Detect which cell encompasses the target text, then output its (X, Y) center coordinate. 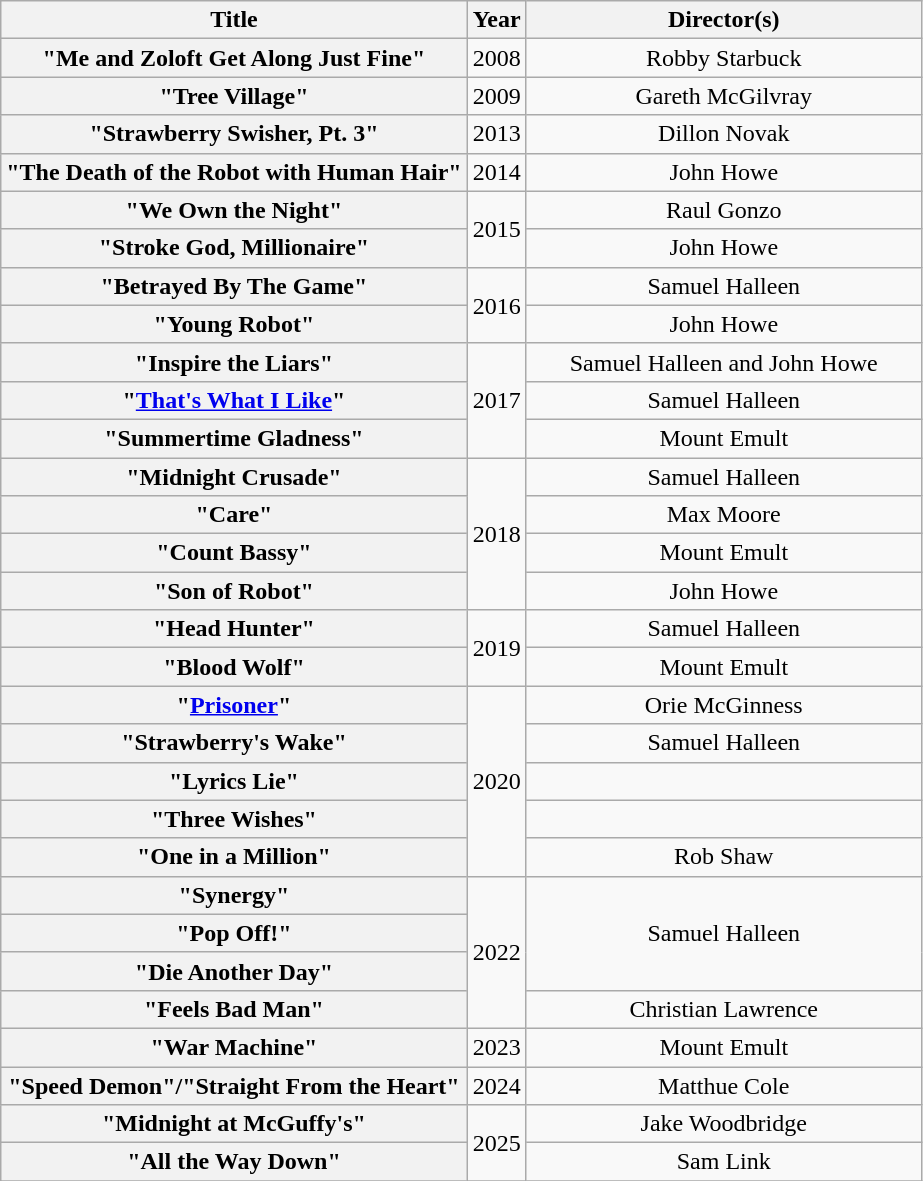
2024 (496, 1085)
Samuel Halleen and John Howe (724, 362)
2022 (496, 952)
"Summertime Gladness" (234, 438)
"Feels Bad Man" (234, 1009)
2013 (496, 134)
"Pop Off!" (234, 933)
"Young Robot" (234, 324)
2014 (496, 172)
2020 (496, 781)
"Midnight Crusade" (234, 477)
"Count Bassy" (234, 553)
2019 (496, 648)
"Son of Robot" (234, 591)
2009 (496, 96)
Gareth McGilvray (724, 96)
2025 (496, 1143)
2017 (496, 400)
Title (234, 20)
"Me and Zoloft Get Along Just Fine" (234, 58)
2008 (496, 58)
"Blood Wolf" (234, 667)
"War Machine" (234, 1047)
"Stroke God, Millionaire" (234, 248)
Rob Shaw (724, 857)
2015 (496, 229)
2016 (496, 305)
"Care" (234, 515)
Matthue Cole (724, 1085)
"Midnight at McGuffy's" (234, 1124)
"One in a Million" (234, 857)
Raul Gonzo (724, 210)
2018 (496, 534)
Sam Link (724, 1162)
"Betrayed By The Game" (234, 286)
Year (496, 20)
Director(s) (724, 20)
Robby Starbuck (724, 58)
Max Moore (724, 515)
"That's What I Like" (234, 400)
"Speed Demon"/"Straight From the Heart" (234, 1085)
"The Death of the Robot with Human Hair" (234, 172)
"Tree Village" (234, 96)
"Synergy" (234, 895)
"We Own the Night" (234, 210)
"Strawberry Swisher, Pt. 3" (234, 134)
"Die Another Day" (234, 971)
"Lyrics Lie" (234, 781)
Orie McGinness (724, 705)
"Head Hunter" (234, 629)
Jake Woodbridge (724, 1124)
Christian Lawrence (724, 1009)
"All the Way Down" (234, 1162)
Dillon Novak (724, 134)
"Strawberry's Wake" (234, 743)
"Prisoner" (234, 705)
"Three Wishes" (234, 819)
"Inspire the Liars" (234, 362)
2023 (496, 1047)
